Locate the cell with the specified text and output its (x, y) center coordinate. 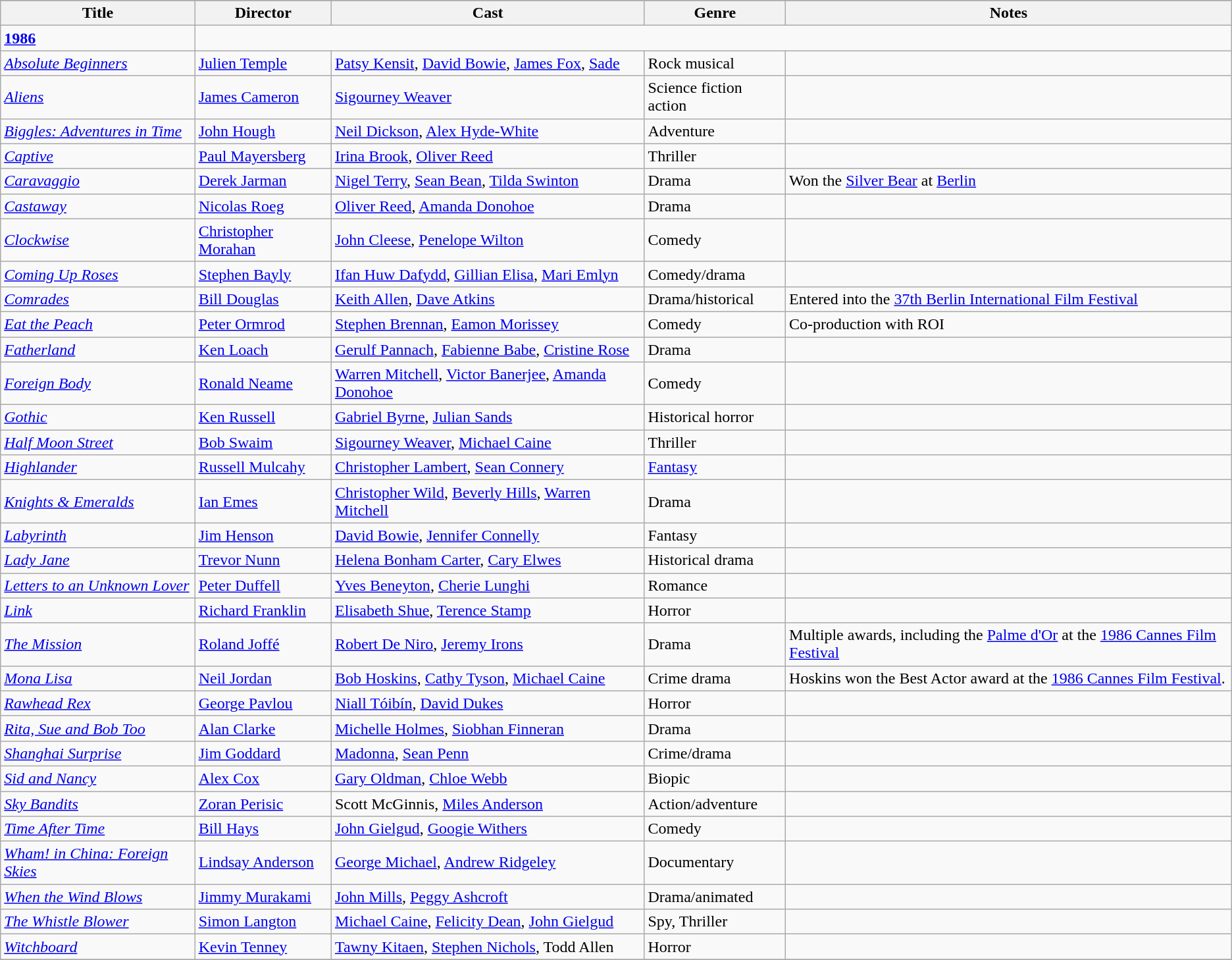
Trevor Nunn (263, 560)
Richard Franklin (263, 610)
Ken Loach (263, 350)
Absolute Beginners (97, 63)
Alan Clarke (263, 728)
Robert De Niro, Jeremy Irons (488, 644)
George Michael, Andrew Ridgeley (488, 863)
Clockwise (97, 240)
Roland Joffé (263, 644)
Paul Mayersberg (263, 156)
Stephen Bayly (263, 274)
Ken Russell (263, 417)
Rita, Sue and Bob Too (97, 728)
Drama/animated (715, 897)
Sky Bandits (97, 804)
Bob Swaim (263, 442)
When the Wind Blows (97, 897)
Bill Douglas (263, 299)
Michael Caine, Felicity Dean, John Gielgud (488, 922)
Fatherland (97, 350)
John Hough (263, 131)
Lindsay Anderson (263, 863)
Helena Bonham Carter, Cary Elwes (488, 560)
Warren Mitchell, Victor Banerjee, Amanda Donohoe (488, 383)
Documentary (715, 863)
Gabriel Byrne, Julian Sands (488, 417)
Ian Emes (263, 502)
Biopic (715, 778)
Peter Ormrod (263, 324)
David Bowie, Jennifer Connelly (488, 535)
Christopher Morahan (263, 240)
Christopher Lambert, Sean Connery (488, 467)
Spy, Thriller (715, 922)
Caravaggio (97, 181)
Historical horror (715, 417)
Alex Cox (263, 778)
Lady Jane (97, 560)
Julien Temple (263, 63)
James Cameron (263, 97)
Keith Allen, Dave Atkins (488, 299)
Historical drama (715, 560)
Ronald Neame (263, 383)
Letters to an Unknown Lover (97, 585)
Derek Jarman (263, 181)
Irina Brook, Oliver Reed (488, 156)
John Gielgud, Googie Withers (488, 829)
Sid and Nancy (97, 778)
Gerulf Pannach, Fabienne Babe, Cristine Rose (488, 350)
Entered into the 37th Berlin International Film Festival (1009, 299)
John Mills, Peggy Ashcroft (488, 897)
Castaway (97, 206)
Action/adventure (715, 804)
Multiple awards, including the Palme d'Or at the 1986 Cannes Film Festival (1009, 644)
Zoran Perisic (263, 804)
Patsy Kensit, David Bowie, James Fox, Sade (488, 63)
Knights & Emeralds (97, 502)
Shanghai Surprise (97, 753)
Jimmy Murakami (263, 897)
Neil Dickson, Alex Hyde-White (488, 131)
Michelle Holmes, Siobhan Finneran (488, 728)
Romance (715, 585)
Christopher Wild, Beverly Hills, Warren Mitchell (488, 502)
John Cleese, Penelope Wilton (488, 240)
Foreign Body (97, 383)
Wham! in China: Foreign Skies (97, 863)
Highlander (97, 467)
Stephen Brennan, Eamon Morissey (488, 324)
Tawny Kitaen, Stephen Nichols, Todd Allen (488, 947)
Scott McGinnis, Miles Anderson (488, 804)
Elisabeth Shue, Terence Stamp (488, 610)
Ifan Huw Dafydd, Gillian Elisa, Mari Emlyn (488, 274)
Drama/historical (715, 299)
Genre (715, 13)
Russell Mulcahy (263, 467)
Niall Tóibín, David Dukes (488, 703)
Gothic (97, 417)
Nigel Terry, Sean Bean, Tilda Swinton (488, 181)
Neil Jordan (263, 678)
Jim Goddard (263, 753)
Won the Silver Bear at Berlin (1009, 181)
Sigourney Weaver, Michael Caine (488, 442)
Rawhead Rex (97, 703)
Title (97, 13)
Jim Henson (263, 535)
Captive (97, 156)
Simon Langton (263, 922)
Hoskins won the Best Actor award at the 1986 Cannes Film Festival. (1009, 678)
Biggles: Adventures in Time (97, 131)
Oliver Reed, Amanda Donohoe (488, 206)
Peter Duffell (263, 585)
Crime drama (715, 678)
Comedy/drama (715, 274)
Kevin Tenney (263, 947)
Cast (488, 13)
Mona Lisa (97, 678)
Half Moon Street (97, 442)
Bob Hoskins, Cathy Tyson, Michael Caine (488, 678)
The Whistle Blower (97, 922)
Time After Time (97, 829)
Labyrinth (97, 535)
Comrades (97, 299)
Yves Beneyton, Cherie Lunghi (488, 585)
Sigourney Weaver (488, 97)
Madonna, Sean Penn (488, 753)
Science fiction action (715, 97)
Co-production with ROI (1009, 324)
Witchboard (97, 947)
Notes (1009, 13)
Link (97, 610)
Crime/drama (715, 753)
1986 (97, 38)
Nicolas Roeg (263, 206)
Aliens (97, 97)
Eat the Peach (97, 324)
Gary Oldman, Chloe Webb (488, 778)
George Pavlou (263, 703)
Bill Hays (263, 829)
Adventure (715, 131)
Rock musical (715, 63)
The Mission (97, 644)
Director (263, 13)
Coming Up Roses (97, 274)
